Find where the given text appears and provide that cell's center as (x, y) coordinate. 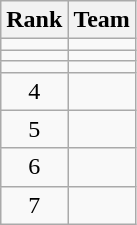
4 (34, 91)
Rank (34, 20)
6 (34, 167)
7 (34, 205)
Team (102, 20)
5 (34, 129)
